Detect which cell encompasses the target text, then output its [x, y] center coordinate. 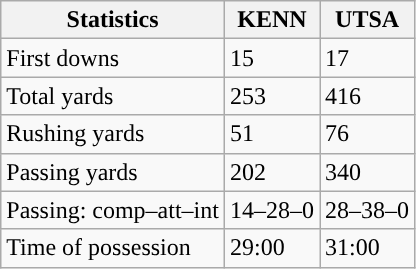
Passing yards [113, 172]
15 [272, 58]
253 [272, 96]
416 [368, 96]
340 [368, 172]
28–38–0 [368, 210]
UTSA [368, 20]
31:00 [368, 248]
Time of possession [113, 248]
17 [368, 58]
76 [368, 134]
202 [272, 172]
51 [272, 134]
14–28–0 [272, 210]
Total yards [113, 96]
Rushing yards [113, 134]
First downs [113, 58]
Passing: comp–att–int [113, 210]
Statistics [113, 20]
KENN [272, 20]
29:00 [272, 248]
